Capture the cell that displays the provided text and extract its [X, Y] central coordinate. 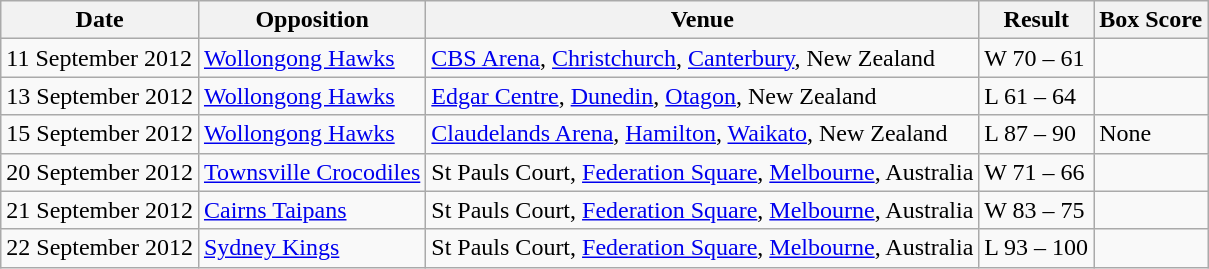
21 September 2012 [100, 210]
W 83 – 75 [1036, 210]
L 93 – 100 [1036, 248]
22 September 2012 [100, 248]
L 87 – 90 [1036, 134]
Edgar Centre, Dunedin, Otagon, New Zealand [702, 96]
Result [1036, 20]
15 September 2012 [100, 134]
W 71 – 66 [1036, 172]
Box Score [1151, 20]
Venue [702, 20]
None [1151, 134]
11 September 2012 [100, 58]
Date [100, 20]
13 September 2012 [100, 96]
CBS Arena, Christchurch, Canterbury, New Zealand [702, 58]
Sydney Kings [312, 248]
Claudelands Arena, Hamilton, Waikato, New Zealand [702, 134]
Opposition [312, 20]
L 61 – 64 [1036, 96]
Cairns Taipans [312, 210]
W 70 – 61 [1036, 58]
Townsville Crocodiles [312, 172]
20 September 2012 [100, 172]
